Return the (X, Y) coordinate for the center point of the cell that contains the specified text.  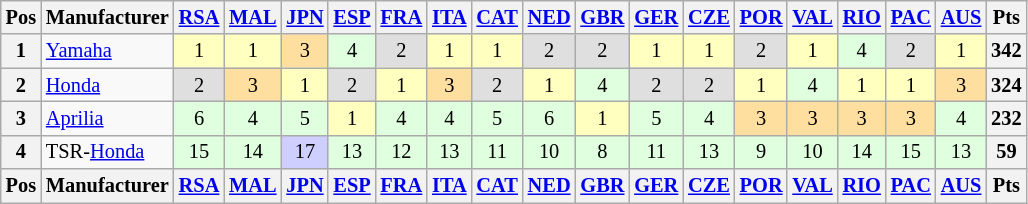
TSR-Honda (108, 152)
Yamaha (108, 51)
Honda (108, 85)
342 (1006, 51)
12 (402, 152)
324 (1006, 85)
8 (602, 152)
232 (1006, 118)
17 (304, 152)
9 (762, 152)
59 (1006, 152)
Aprilia (108, 118)
